Provide the (x, y) coordinate of the cell's center where the given text is located.  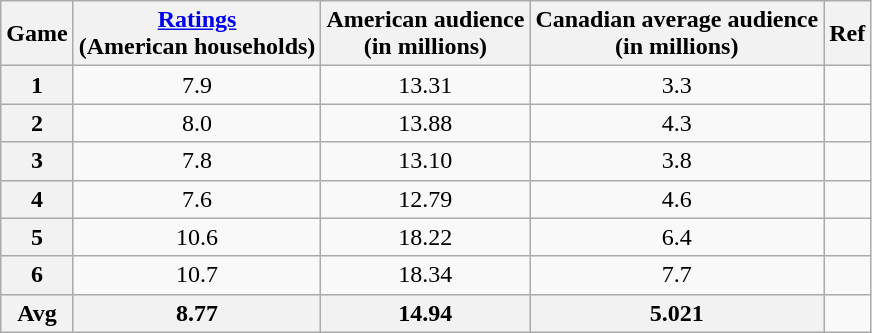
3.8 (677, 161)
1 (37, 85)
3.3 (677, 85)
4.6 (677, 199)
7.8 (197, 161)
18.34 (426, 275)
Ref (848, 34)
13.31 (426, 85)
American audience(in millions) (426, 34)
7.6 (197, 199)
4 (37, 199)
4.3 (677, 123)
2 (37, 123)
5.021 (677, 313)
10.6 (197, 237)
8.77 (197, 313)
6.4 (677, 237)
10.7 (197, 275)
7.7 (677, 275)
Canadian average audience(in millions) (677, 34)
Game (37, 34)
6 (37, 275)
13.88 (426, 123)
3 (37, 161)
14.94 (426, 313)
18.22 (426, 237)
7.9 (197, 85)
Ratings(American households) (197, 34)
5 (37, 237)
12.79 (426, 199)
Avg (37, 313)
13.10 (426, 161)
8.0 (197, 123)
